Extract the [x, y] coordinate from the center of the cell holding the provided text.  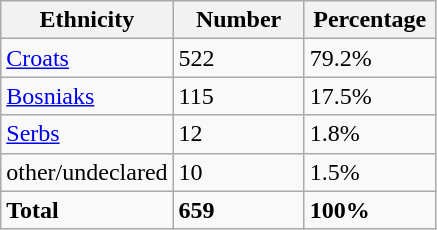
10 [238, 172]
other/undeclared [87, 172]
17.5% [370, 96]
Total [87, 210]
Bosniaks [87, 96]
1.8% [370, 134]
522 [238, 58]
Number [238, 20]
Croats [87, 58]
79.2% [370, 58]
Percentage [370, 20]
Ethnicity [87, 20]
12 [238, 134]
Serbs [87, 134]
1.5% [370, 172]
115 [238, 96]
100% [370, 210]
659 [238, 210]
